Detect which cell encompasses the target text, then output its [x, y] center coordinate. 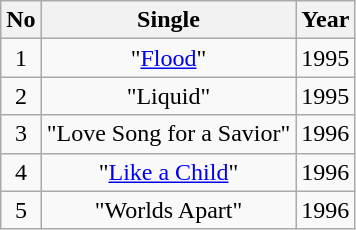
5 [21, 210]
2 [21, 96]
Single [168, 20]
3 [21, 134]
No [21, 20]
"Liquid" [168, 96]
"Like a Child" [168, 172]
4 [21, 172]
Year [326, 20]
"Flood" [168, 58]
1 [21, 58]
"Worlds Apart" [168, 210]
"Love Song for a Savior" [168, 134]
